Determine the (x, y) coordinate at the center of the cell enclosing the given text.  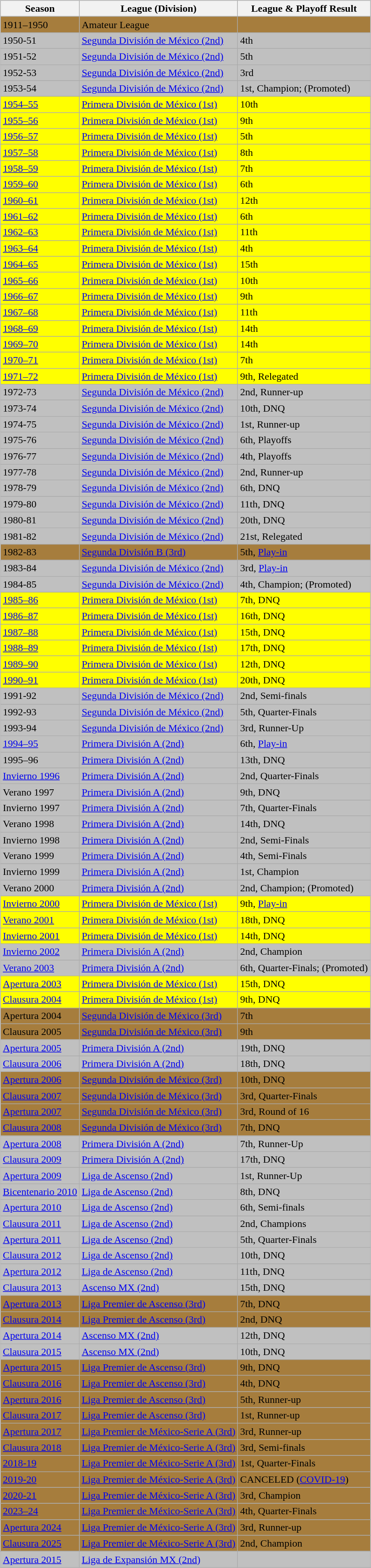
9th, Play-in (304, 904)
1911–1950 (40, 24)
2019-20 (40, 1479)
1967–68 (40, 312)
Invierno 2000 (40, 904)
1981-82 (40, 536)
1st, Runner-Up (304, 1176)
Clausura 2008 (40, 1128)
Verano 1997 (40, 792)
Clausura 2007 (40, 1096)
2020-21 (40, 1495)
Clausura 2017 (40, 1416)
2nd, Semi-finals (304, 696)
Verano 2003 (40, 968)
Apertura 2014 (40, 1335)
Amateur League (159, 24)
12th (304, 200)
1994–95 (40, 744)
1984-85 (40, 584)
4th, Champion; (Promoted) (304, 584)
Invierno 1998 (40, 840)
1st, Champion; (Promoted) (304, 89)
5th, Runner-up (304, 1400)
6th, Play-in (304, 744)
1964–65 (40, 264)
1974-75 (40, 424)
6th, Semi-finals (304, 1208)
1970–71 (40, 360)
1973-74 (40, 408)
Invierno 2001 (40, 936)
1972-73 (40, 392)
9th, Relegated (304, 376)
1975-76 (40, 440)
Apertura 2009 (40, 1176)
Clausura 2013 (40, 1287)
1978-79 (40, 488)
Verano 2000 (40, 888)
8th, DNQ (304, 1192)
3rd (304, 73)
1989–90 (40, 664)
4th, DNQ (304, 1384)
2nd, DNQ (304, 1319)
Clausura 2014 (40, 1319)
Apertura 2017 (40, 1431)
1979-80 (40, 504)
1985–86 (40, 600)
Clausura 2018 (40, 1447)
6th, Quarter-Finals; (Promoted) (304, 968)
3rd, Round of 16 (304, 1112)
1986–87 (40, 616)
1969–70 (40, 344)
19th, DNQ (304, 1048)
Clausura 2006 (40, 1064)
3rd, Runner-Up (304, 728)
6th, DNQ (304, 488)
Apertura 2006 (40, 1079)
1983-84 (40, 568)
1993-94 (40, 728)
6th, Playoffs (304, 440)
Apertura 2007 (40, 1112)
1961–62 (40, 216)
1965–66 (40, 280)
1954–55 (40, 105)
CANCELED (COVID-19) (304, 1479)
2nd, Champion; (Promoted) (304, 888)
2nd, Champions (304, 1224)
1971–72 (40, 376)
1960–61 (40, 200)
Clausura 2009 (40, 1160)
3rd, Champion (304, 1495)
Liga de Expansión MX (2nd) (159, 1559)
1966–67 (40, 296)
1956–57 (40, 137)
Clausura 2005 (40, 1032)
Invierno 1997 (40, 808)
1977-78 (40, 472)
Clausura 2016 (40, 1384)
1952-53 (40, 73)
2023–24 (40, 1511)
Apertura 2011 (40, 1240)
Clausura 2015 (40, 1351)
5th, Play-in (304, 552)
Clausura 2004 (40, 1000)
Apertura 2004 (40, 1016)
Apertura 2013 (40, 1303)
4th, Quarter-Finals (304, 1511)
Clausura 2011 (40, 1224)
1953-54 (40, 89)
1st, Quarter-Finals (304, 1463)
Invierno 1996 (40, 776)
Invierno 1999 (40, 872)
1995–96 (40, 760)
1982-83 (40, 552)
1958–59 (40, 168)
Bicentenario 2010 (40, 1192)
1976-77 (40, 456)
1992-93 (40, 712)
1968–69 (40, 328)
3rd, Quarter-Finals (304, 1096)
1987–88 (40, 632)
1962–63 (40, 232)
4th, Playoffs (304, 456)
1950-51 (40, 40)
Apertura 2010 (40, 1208)
1991-92 (40, 696)
Segunda División B (3rd) (159, 552)
League (Division) (159, 8)
Clausura 2012 (40, 1255)
7th, Quarter-Finals (304, 808)
Season (40, 8)
1959–60 (40, 184)
1980-81 (40, 520)
Apertura 2024 (40, 1527)
3rd, Semi-finals (304, 1447)
1951-52 (40, 56)
21st, Relegated (304, 536)
2nd, Semi-Finals (304, 840)
Apertura 2008 (40, 1144)
Apertura 2005 (40, 1048)
1st, Champion (304, 872)
7th, Runner-Up (304, 1144)
13th, DNQ (304, 760)
3rd, Play-in (304, 568)
4th, Semi-Finals (304, 856)
1957–58 (40, 152)
Apertura 2016 (40, 1400)
Invierno 2002 (40, 952)
16th, DNQ (304, 616)
2nd, Quarter-Finals (304, 776)
1988–89 (40, 648)
League & Playoff Result (304, 8)
1955–56 (40, 121)
15th (304, 264)
8th (304, 152)
1990–91 (40, 680)
1963–64 (40, 248)
Clausura 2025 (40, 1543)
Apertura 2003 (40, 984)
Verano 1998 (40, 824)
2018-19 (40, 1463)
Verano 2001 (40, 920)
Apertura 2012 (40, 1271)
Verano 1999 (40, 856)
